Pinpoint the cell where the given text exists, returning its (x, y) midpoint coordinate. 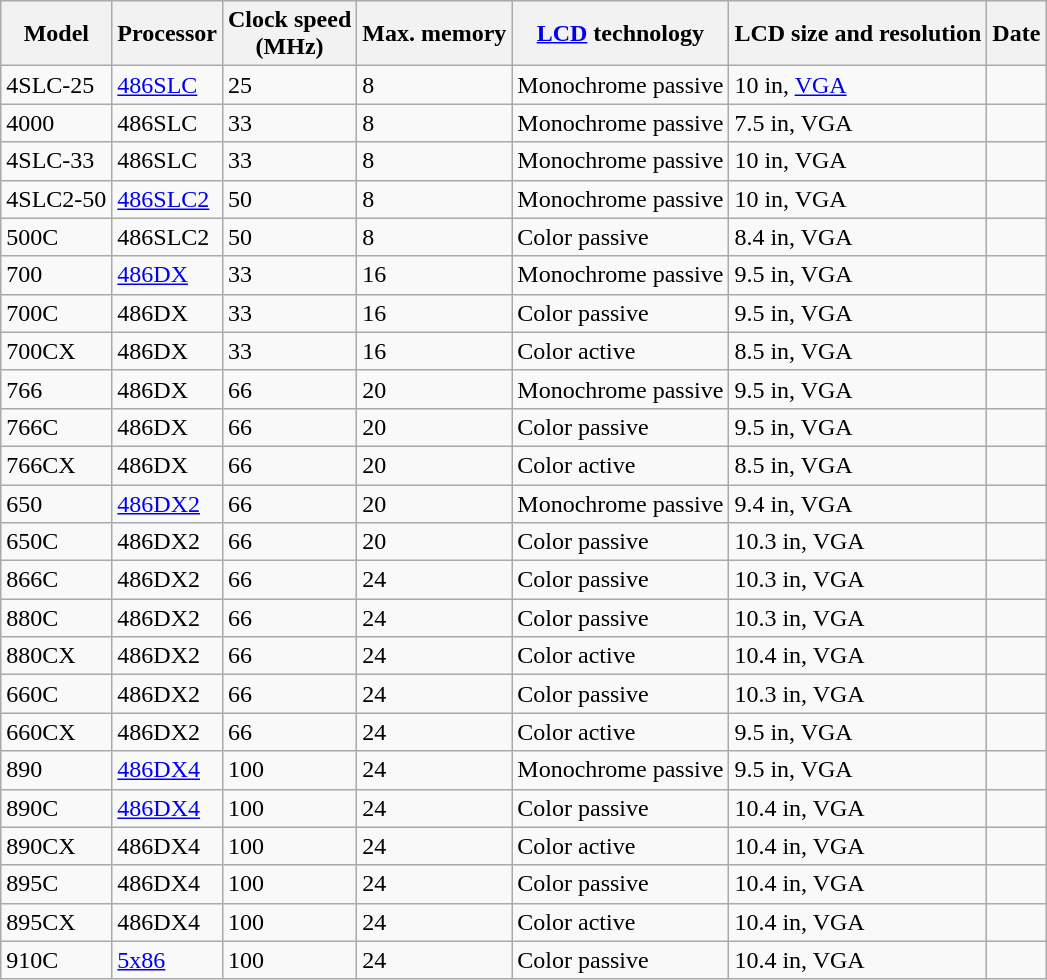
Model (56, 34)
660C (56, 694)
895CX (56, 922)
866C (56, 580)
5x86 (168, 960)
LCD size and resolution (858, 34)
8.4 in, VGA (858, 237)
700 (56, 275)
Date (1016, 34)
9.4 in, VGA (858, 503)
4SLC-25 (56, 85)
766C (56, 427)
7.5 in, VGA (858, 123)
4SLC2-50 (56, 199)
890 (56, 770)
25 (289, 85)
4SLC-33 (56, 161)
895C (56, 884)
910C (56, 960)
Processor (168, 34)
766CX (56, 465)
Clock speed(MHz) (289, 34)
Max. memory (434, 34)
880C (56, 618)
500C (56, 237)
880CX (56, 656)
LCD technology (620, 34)
700C (56, 313)
650C (56, 542)
4000 (56, 123)
890CX (56, 846)
766 (56, 389)
890C (56, 808)
650 (56, 503)
660CX (56, 732)
700CX (56, 351)
